Return the (x, y) coordinate for the center point of the cell that contains the specified text.  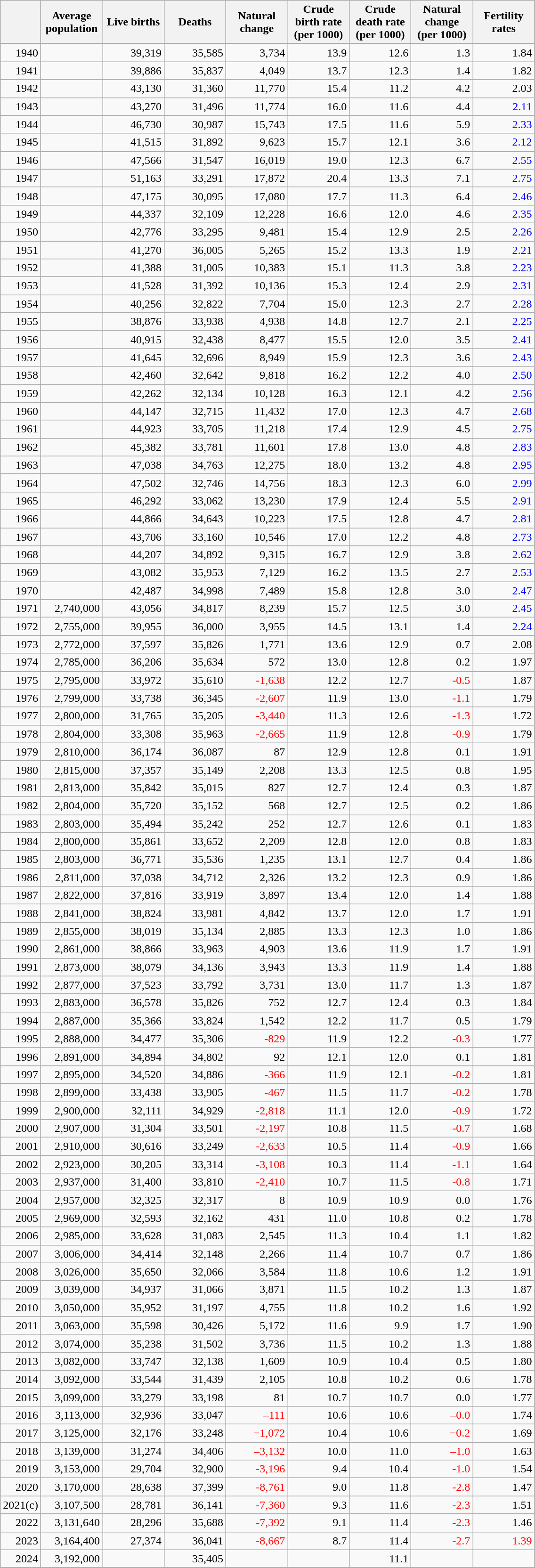
2.28 (504, 304)
31,304 (134, 1129)
1984 (21, 842)
17,080 (257, 196)
2008 (21, 1272)
3.5 (442, 340)
3,099,000 (72, 1397)
42,262 (134, 393)
14,756 (257, 483)
1989 (21, 931)
33,291 (195, 178)
34,643 (195, 519)
-2,410 (257, 1182)
33,810 (195, 1182)
1,235 (257, 860)
2005 (21, 1218)
-467 (257, 1092)
39,955 (134, 626)
10,223 (257, 519)
33,279 (134, 1397)
2,785,000 (72, 662)
1951 (21, 250)
2,957,000 (72, 1200)
39,319 (134, 53)
10,128 (257, 393)
33,295 (195, 232)
1.39 (504, 1541)
1966 (21, 519)
13.9 (318, 53)
39,886 (134, 71)
33,792 (195, 985)
35,585 (195, 53)
572 (257, 662)
36,345 (195, 698)
3,170,000 (72, 1487)
14.5 (318, 626)
2021(c) (21, 1505)
2.12 (504, 142)
1.9 (442, 250)
2,855,000 (72, 931)
28,781 (134, 1505)
1963 (21, 465)
28,638 (134, 1487)
30,987 (195, 124)
33,652 (195, 842)
2,888,000 (72, 1039)
2,937,000 (72, 1182)
9,818 (257, 375)
46,292 (134, 501)
1944 (21, 124)
35,366 (134, 1021)
31,066 (195, 1290)
33,919 (195, 895)
-3,108 (257, 1164)
35,861 (134, 842)
1.2 (442, 1272)
30,426 (195, 1325)
2.26 (504, 232)
1997 (21, 1074)
1982 (21, 805)
1.47 (504, 1487)
81 (257, 1397)
16.0 (318, 106)
3,955 (257, 626)
4,903 (257, 949)
43,130 (134, 89)
33,981 (195, 913)
5,172 (257, 1325)
19.0 (318, 160)
37,597 (134, 644)
827 (257, 788)
1.76 (504, 1200)
2,105 (257, 1379)
43,056 (134, 609)
37,399 (195, 1487)
9.0 (318, 1487)
36,206 (134, 662)
1.63 (504, 1451)
2,545 (257, 1236)
Crude birth rate (per 1000) (318, 22)
1998 (21, 1092)
2.55 (504, 160)
4.5 (442, 429)
9.3 (318, 1505)
-2,665 (257, 734)
32,696 (195, 357)
31,892 (195, 142)
27,374 (134, 1541)
2.1 (442, 322)
Fertility rates (504, 22)
17.7 (318, 196)
1945 (21, 142)
16.3 (318, 393)
33,972 (134, 680)
1.90 (504, 1325)
2003 (21, 1182)
2.46 (504, 196)
2013 (21, 1361)
34,802 (195, 1056)
5.5 (442, 501)
36,141 (195, 1505)
2017 (21, 1433)
34,886 (195, 1074)
2012 (21, 1343)
35,238 (134, 1343)
16,019 (257, 160)
37,816 (134, 895)
35,650 (134, 1272)
1.95 (504, 770)
1970 (21, 591)
1941 (21, 71)
2,861,000 (72, 949)
1962 (21, 447)
1955 (21, 322)
-829 (257, 1039)
3,736 (257, 1343)
33,705 (195, 429)
2019 (21, 1469)
3,107,500 (72, 1505)
252 (257, 824)
35,688 (195, 1523)
33,314 (195, 1164)
2,885 (257, 931)
0.4 (442, 860)
1950 (21, 232)
31,274 (134, 1451)
2.31 (504, 286)
87 (257, 752)
-2,818 (257, 1110)
1987 (21, 895)
3,192,000 (72, 1559)
1993 (21, 1003)
43,706 (134, 536)
2,910,000 (72, 1146)
17.9 (318, 501)
1975 (21, 680)
34,894 (134, 1056)
11.2 (381, 89)
2.68 (504, 411)
2,209 (257, 842)
1.66 (504, 1146)
10,136 (257, 286)
15.8 (318, 591)
1.1 (442, 1236)
2,841,000 (72, 913)
-2,607 (257, 698)
-3,196 (257, 1469)
1974 (21, 662)
2,795,000 (72, 680)
2.99 (504, 483)
37,523 (134, 985)
Natural change (per 1000) (442, 22)
32,438 (195, 340)
-1,638 (257, 680)
431 (257, 1218)
31,083 (195, 1236)
15,743 (257, 124)
2,815,000 (72, 770)
2.41 (504, 340)
1983 (21, 824)
-3,440 (257, 716)
2.33 (504, 124)
35,205 (195, 716)
2.73 (504, 536)
30,095 (195, 196)
44,923 (134, 429)
2,266 (257, 1254)
2,822,000 (72, 895)
-2,633 (257, 1146)
2.35 (504, 214)
33,308 (134, 734)
3,082,000 (72, 1361)
2001 (21, 1146)
-0.7 (442, 1129)
1,542 (257, 1021)
Average population (72, 22)
1996 (21, 1056)
35,953 (195, 573)
11,601 (257, 447)
35,720 (134, 805)
42,460 (134, 375)
35,842 (134, 788)
1999 (21, 1110)
1995 (21, 1039)
33,248 (195, 1433)
3,092,000 (72, 1379)
1.0 (442, 931)
1985 (21, 860)
33,047 (195, 1415)
9.4 (318, 1469)
34,414 (134, 1254)
31,765 (134, 716)
–1.0 (442, 1451)
-7,360 (257, 1505)
15.0 (318, 304)
1.71 (504, 1182)
1947 (21, 178)
1964 (21, 483)
Deaths (195, 22)
47,038 (134, 465)
46,730 (134, 124)
47,175 (134, 196)
3,943 (257, 967)
1977 (21, 716)
31,502 (195, 1343)
6.4 (442, 196)
2.45 (504, 609)
2016 (21, 1415)
1990 (21, 949)
33,198 (195, 1397)
34,477 (134, 1039)
36,005 (195, 250)
3,063,000 (72, 1325)
12,275 (257, 465)
31,496 (195, 106)
–0.0 (442, 1415)
1940 (21, 53)
32,715 (195, 411)
10.0 (318, 1451)
30,205 (134, 1164)
2.23 (504, 268)
2.95 (504, 465)
2,985,000 (72, 1236)
34,520 (134, 1074)
9,315 (257, 555)
4.0 (442, 375)
31,005 (195, 268)
44,866 (134, 519)
33,062 (195, 501)
33,905 (195, 1092)
2,899,000 (72, 1092)
34,892 (195, 555)
1.92 (504, 1308)
35,152 (195, 805)
1943 (21, 106)
2,969,000 (72, 1218)
17.8 (318, 447)
43,270 (134, 106)
36,000 (195, 626)
32,317 (195, 1200)
2,208 (257, 770)
Live births (134, 22)
6.0 (442, 483)
2,923,000 (72, 1164)
2,772,000 (72, 644)
45,382 (134, 447)
10.3 (318, 1164)
−1,072 (257, 1433)
1986 (21, 877)
13,230 (257, 501)
16.7 (318, 555)
38,876 (134, 322)
2020 (21, 1487)
1959 (21, 393)
1952 (21, 268)
5,265 (257, 250)
0.9 (442, 877)
35,610 (195, 680)
2,813,000 (72, 788)
16.6 (318, 214)
3,897 (257, 895)
32,746 (195, 483)
-0.3 (442, 1039)
-2.8 (442, 1487)
1960 (21, 411)
2.21 (504, 250)
2.50 (504, 375)
-1.0 (442, 1469)
47,566 (134, 160)
-2.7 (442, 1541)
3,125,000 (72, 1433)
42,776 (134, 232)
2024 (21, 1559)
1965 (21, 501)
8 (257, 1200)
3,050,000 (72, 1308)
3,026,000 (72, 1272)
41,388 (134, 268)
34,763 (195, 465)
1.54 (504, 1469)
2,900,000 (72, 1110)
1,771 (257, 644)
2.08 (504, 644)
1953 (21, 286)
33,628 (134, 1236)
28,296 (134, 1523)
-8,667 (257, 1541)
38,824 (134, 913)
32,325 (134, 1200)
1972 (21, 626)
15.2 (318, 250)
1979 (21, 752)
41,515 (134, 142)
1.68 (504, 1129)
11,770 (257, 89)
35,598 (134, 1325)
32,134 (195, 393)
36,578 (134, 1003)
15.9 (318, 357)
31,392 (195, 286)
1958 (21, 375)
1968 (21, 555)
-7,392 (257, 1523)
1971 (21, 609)
38,019 (134, 931)
41,645 (134, 357)
35,015 (195, 788)
2018 (21, 1451)
13.5 (381, 573)
4,938 (257, 322)
1978 (21, 734)
32,936 (134, 1415)
2.5 (442, 232)
35,134 (195, 931)
–111 (257, 1415)
752 (257, 1003)
-2,197 (257, 1129)
4,755 (257, 1308)
42,487 (134, 591)
2000 (21, 1129)
3,871 (257, 1290)
35,149 (195, 770)
4.4 (442, 106)
2,873,000 (72, 967)
33,963 (195, 949)
1946 (21, 160)
30,616 (134, 1146)
2,883,000 (72, 1003)
1.80 (504, 1361)
2004 (21, 1200)
2002 (21, 1164)
1949 (21, 214)
3,731 (257, 985)
2,326 (257, 877)
6.7 (442, 160)
33,781 (195, 447)
18.3 (318, 483)
1994 (21, 1021)
10,546 (257, 536)
47,502 (134, 483)
2,740,000 (72, 609)
2011 (21, 1325)
37,357 (134, 770)
14.8 (318, 322)
3,039,000 (72, 1290)
35,494 (134, 824)
35,952 (134, 1308)
33,501 (195, 1129)
9,481 (257, 232)
10.5 (318, 1146)
4,049 (257, 71)
2015 (21, 1397)
32,109 (195, 214)
1991 (21, 967)
8,949 (257, 357)
568 (257, 805)
31,197 (195, 1308)
1967 (21, 536)
11,432 (257, 411)
3,006,000 (72, 1254)
1942 (21, 89)
36,087 (195, 752)
1.51 (504, 1505)
2007 (21, 1254)
1948 (21, 196)
−0.2 (442, 1433)
2014 (21, 1379)
32,138 (195, 1361)
20.4 (318, 178)
2.24 (504, 626)
32,900 (195, 1469)
2.25 (504, 322)
2,877,000 (72, 985)
8,239 (257, 609)
41,528 (134, 286)
38,079 (134, 967)
36,174 (134, 752)
33,544 (134, 1379)
3,153,000 (72, 1469)
4,842 (257, 913)
7,489 (257, 591)
17,872 (257, 178)
1.69 (504, 1433)
11,218 (257, 429)
1992 (21, 985)
8.7 (318, 1541)
1961 (21, 429)
2.11 (504, 106)
1.74 (504, 1415)
7.1 (442, 178)
40,256 (134, 304)
35,242 (195, 824)
1.46 (504, 1523)
35,837 (195, 71)
2006 (21, 1236)
31,439 (195, 1379)
2.03 (504, 89)
34,998 (195, 591)
32,148 (195, 1254)
2022 (21, 1523)
0.6 (442, 1379)
41,270 (134, 250)
32,593 (134, 1218)
2.47 (504, 591)
2,907,000 (72, 1129)
7,129 (257, 573)
33,738 (134, 698)
32,176 (134, 1433)
12,228 (257, 214)
1.6 (442, 1308)
31,360 (195, 89)
2.62 (504, 555)
8,477 (257, 340)
Crude death rate (per 1000) (381, 22)
1.64 (504, 1164)
11,774 (257, 106)
Natural change (257, 22)
32,162 (195, 1218)
43,082 (134, 573)
5.9 (442, 124)
2,799,000 (72, 698)
3,131,640 (72, 1523)
4.6 (442, 214)
51,163 (134, 178)
33,249 (195, 1146)
–3,132 (257, 1451)
-1.3 (442, 716)
10,383 (257, 268)
2.43 (504, 357)
2009 (21, 1290)
2.9 (442, 286)
2023 (21, 1541)
40,915 (134, 340)
34,937 (134, 1290)
33,160 (195, 536)
-0.8 (442, 1182)
44,337 (134, 214)
29,704 (134, 1469)
-8,761 (257, 1487)
33,438 (134, 1092)
2,887,000 (72, 1021)
34,712 (195, 877)
3,734 (257, 53)
-0.5 (442, 680)
44,147 (134, 411)
3,113,000 (72, 1415)
3,139,000 (72, 1451)
3,584 (257, 1272)
1981 (21, 788)
3,074,000 (72, 1343)
44,207 (134, 555)
34,817 (195, 609)
17.4 (318, 429)
1954 (21, 304)
13.4 (318, 895)
3,164,400 (72, 1541)
2,891,000 (72, 1056)
1956 (21, 340)
33,747 (134, 1361)
32,066 (195, 1272)
34,929 (195, 1110)
36,041 (195, 1541)
2.81 (504, 519)
1973 (21, 644)
33,938 (195, 322)
9.9 (381, 1325)
9,623 (257, 142)
9.1 (318, 1523)
1969 (21, 573)
32,111 (134, 1110)
2,895,000 (72, 1074)
92 (257, 1056)
-366 (257, 1074)
31,547 (195, 160)
15.3 (318, 286)
15.1 (318, 268)
35,963 (195, 734)
1988 (21, 913)
2010 (21, 1308)
34,136 (195, 967)
32,822 (195, 304)
2,811,000 (72, 877)
15.5 (318, 340)
32,642 (195, 375)
31,400 (134, 1182)
35,405 (195, 1559)
1,609 (257, 1361)
35,536 (195, 860)
1980 (21, 770)
18.0 (318, 465)
2.56 (504, 393)
1.97 (504, 662)
36,771 (134, 860)
2.91 (504, 501)
2.53 (504, 573)
2,810,000 (72, 752)
35,306 (195, 1039)
34,406 (195, 1451)
37,038 (134, 877)
33,824 (195, 1021)
1957 (21, 357)
38,866 (134, 949)
2.83 (504, 447)
2,755,000 (72, 626)
35,634 (195, 662)
7,704 (257, 304)
1976 (21, 698)
